Find where the given text appears and provide that cell's center as (X, Y) coordinate. 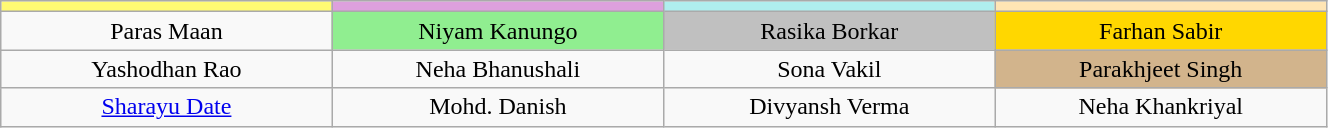
Farhan Sabir (1160, 31)
Niyam Kanungo (498, 31)
Rasika Borkar (830, 31)
Neha Bhanushali (498, 69)
Mohd. Danish (498, 107)
Divyansh Verma (830, 107)
Sona Vakil (830, 69)
Paras Maan (166, 31)
Neha Khankriyal (1160, 107)
Parakhjeet Singh (1160, 69)
Sharayu Date (166, 107)
Yashodhan Rao (166, 69)
